Pinpoint the cell where the given text exists, returning its (X, Y) midpoint coordinate. 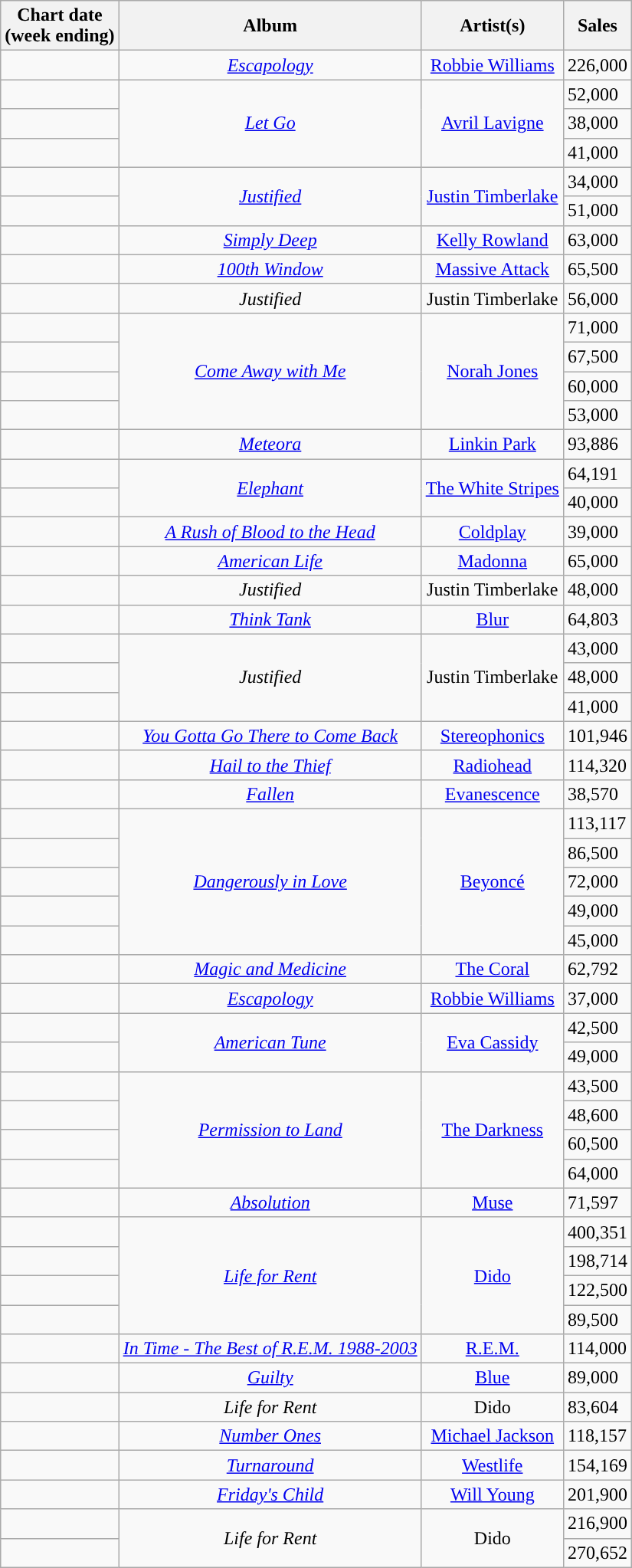
Friday's Child (270, 1494)
100th Window (270, 269)
60,500 (598, 1144)
198,714 (598, 1261)
Magic and Medicine (270, 969)
216,900 (598, 1524)
43,000 (598, 648)
You Gotta Go There to Come Back (270, 736)
67,500 (598, 356)
Artist(s) (492, 26)
114,320 (598, 765)
Beyoncé (492, 881)
American Life (270, 561)
201,900 (598, 1494)
38,570 (598, 794)
Think Tank (270, 619)
Simply Deep (270, 240)
Come Away with Me (270, 371)
40,000 (598, 503)
43,500 (598, 1086)
Muse (492, 1202)
72,000 (598, 882)
71,597 (598, 1202)
Fallen (270, 794)
93,886 (598, 444)
Guilty (270, 1378)
45,000 (598, 940)
64,191 (598, 474)
53,000 (598, 415)
60,000 (598, 385)
Stereophonics (492, 736)
118,157 (598, 1436)
38,000 (598, 123)
Radiohead (492, 765)
Absolution (270, 1202)
65,500 (598, 269)
Hail to the Thief (270, 765)
101,946 (598, 736)
34,000 (598, 182)
Permission to Land (270, 1130)
The White Stripes (492, 488)
Chart date(week ending) (60, 26)
Massive Attack (492, 269)
Let Go (270, 123)
Linkin Park (492, 444)
71,000 (598, 327)
American Tune (270, 1042)
226,000 (598, 65)
42,500 (598, 1028)
The Coral (492, 969)
Sales (598, 26)
39,000 (598, 532)
51,000 (598, 211)
Number Ones (270, 1436)
83,604 (598, 1407)
62,792 (598, 969)
89,500 (598, 1319)
52,000 (598, 94)
86,500 (598, 853)
400,351 (598, 1232)
37,000 (598, 999)
Avril Lavigne (492, 123)
A Rush of Blood to the Head (270, 532)
65,000 (598, 561)
Meteora (270, 444)
Album (270, 26)
Will Young (492, 1494)
Madonna (492, 561)
Elephant (270, 488)
R.E.M. (492, 1349)
89,000 (598, 1378)
56,000 (598, 298)
48,600 (598, 1115)
Dangerously in Love (270, 881)
114,000 (598, 1349)
The Darkness (492, 1130)
Coldplay (492, 532)
Evanescence (492, 794)
Kelly Rowland (492, 240)
Turnaround (270, 1465)
Michael Jackson (492, 1436)
63,000 (598, 240)
Westlife (492, 1465)
Norah Jones (492, 371)
122,500 (598, 1290)
In Time - The Best of R.E.M. 1988-2003 (270, 1349)
154,169 (598, 1465)
270,652 (598, 1553)
113,117 (598, 823)
64,803 (598, 619)
Eva Cassidy (492, 1042)
Blur (492, 619)
64,000 (598, 1173)
Blue (492, 1378)
